Find where the given text appears and provide that cell's center as (X, Y) coordinate. 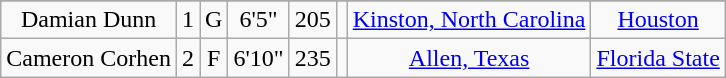
G (214, 20)
235 (312, 58)
6'5" (258, 20)
1 (188, 20)
2 (188, 58)
Houston (658, 20)
Cameron Corhen (89, 58)
F (214, 58)
Kinston, North Carolina (469, 20)
Damian Dunn (89, 20)
Allen, Texas (469, 58)
Florida State (658, 58)
6'10" (258, 58)
205 (312, 20)
